Search for the cell housing the specified text and yield its [x, y] center coordinate. 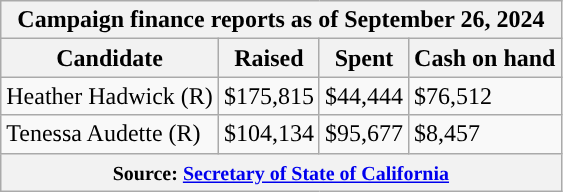
Spent [364, 58]
$95,677 [364, 134]
Cash on hand [485, 58]
$175,815 [268, 96]
$44,444 [364, 96]
Heather Hadwick (R) [110, 96]
Candidate [110, 58]
$76,512 [485, 96]
Campaign finance reports as of September 26, 2024 [281, 20]
Tenessa Audette (R) [110, 134]
Raised [268, 58]
$104,134 [268, 134]
$8,457 [485, 134]
Source: Secretary of State of California [281, 172]
